Search for the cell housing the specified text and yield its (x, y) center coordinate. 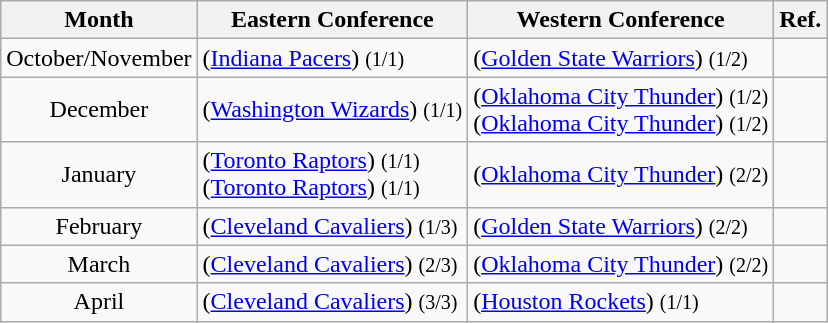
(Cleveland Cavaliers) (1/3) (332, 226)
(Cleveland Cavaliers) (3/3) (332, 302)
Eastern Conference (332, 20)
(Golden State Warriors) (2/2) (621, 226)
(Houston Rockets) (1/1) (621, 302)
March (99, 264)
Western Conference (621, 20)
December (99, 110)
(Cleveland Cavaliers) (2/3) (332, 264)
April (99, 302)
Month (99, 20)
January (99, 174)
Ref. (800, 20)
February (99, 226)
October/November (99, 58)
(Indiana Pacers) (1/1) (332, 58)
(Toronto Raptors) (1/1) (Toronto Raptors) (1/1) (332, 174)
(Oklahoma City Thunder) (1/2) (Oklahoma City Thunder) (1/2) (621, 110)
(Golden State Warriors) (1/2) (621, 58)
(Washington Wizards) (1/1) (332, 110)
